Capture the cell that displays the provided text and extract its [X, Y] central coordinate. 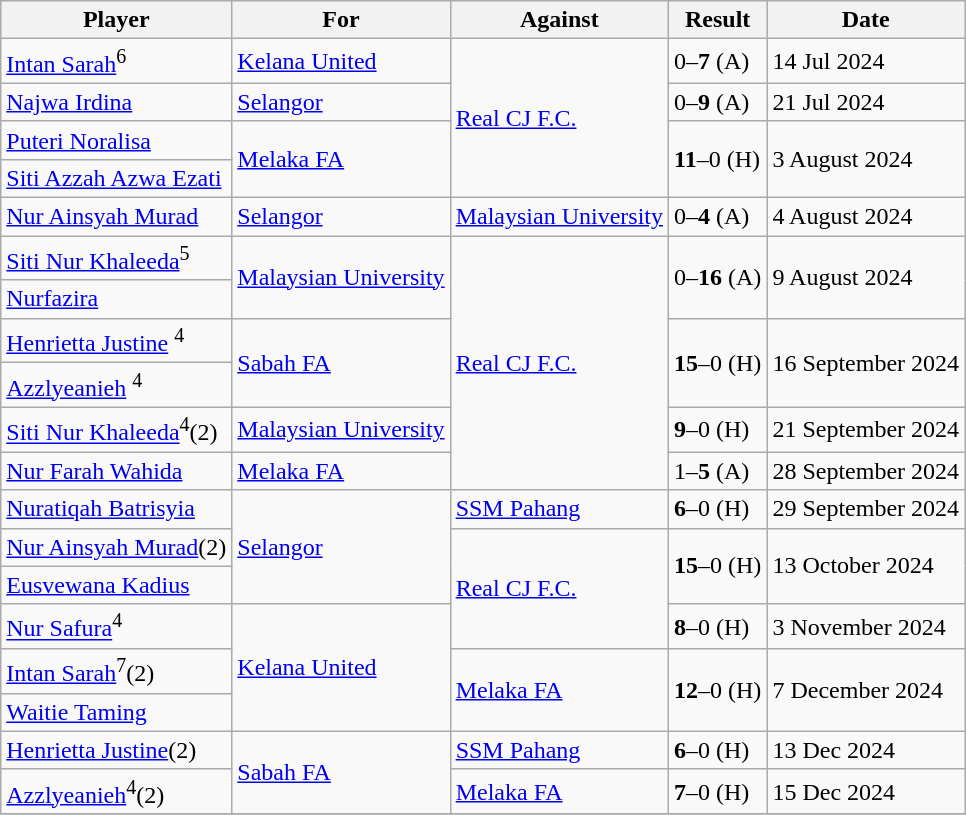
Nur Ainsyah Murad [116, 217]
Waitie Taming [116, 712]
7–0 (H) [718, 792]
4 August 2024 [866, 217]
1–5 (A) [718, 471]
Player [116, 20]
0–7 (A) [718, 62]
0–4 (A) [718, 217]
Against [559, 20]
0–16 (A) [718, 278]
Nur Ainsyah Murad(2) [116, 547]
9–0 (H) [718, 430]
21 Jul 2024 [866, 102]
Nur Safura4 [116, 626]
Puteri Noralisa [116, 140]
Intan Sarah6 [116, 62]
Henrietta Justine(2) [116, 750]
Nurfazira [116, 299]
Siti Nur Khaleeda4(2) [116, 430]
Date [866, 20]
Intan Sarah7(2) [116, 672]
Result [718, 20]
28 September 2024 [866, 471]
12–0 (H) [718, 690]
Nur Farah Wahida [116, 471]
13 Dec 2024 [866, 750]
11–0 (H) [718, 159]
For [341, 20]
21 September 2024 [866, 430]
3 August 2024 [866, 159]
Eusvewana Kadius [116, 585]
3 November 2024 [866, 626]
29 September 2024 [866, 509]
15 Dec 2024 [866, 792]
16 September 2024 [866, 362]
0–9 (A) [718, 102]
Azzlyeanieh4(2) [116, 792]
8–0 (H) [718, 626]
9 August 2024 [866, 278]
Siti Nur Khaleeda5 [116, 258]
Henrietta Justine 4 [116, 340]
14 Jul 2024 [866, 62]
Najwa Irdina [116, 102]
Siti Azzah Azwa Ezati [116, 178]
13 October 2024 [866, 566]
Nuratiqah Batrisyia [116, 509]
Azzlyeanieh 4 [116, 386]
7 December 2024 [866, 690]
